Identify which cell holds the provided text, then report its (x, y) central coordinate. 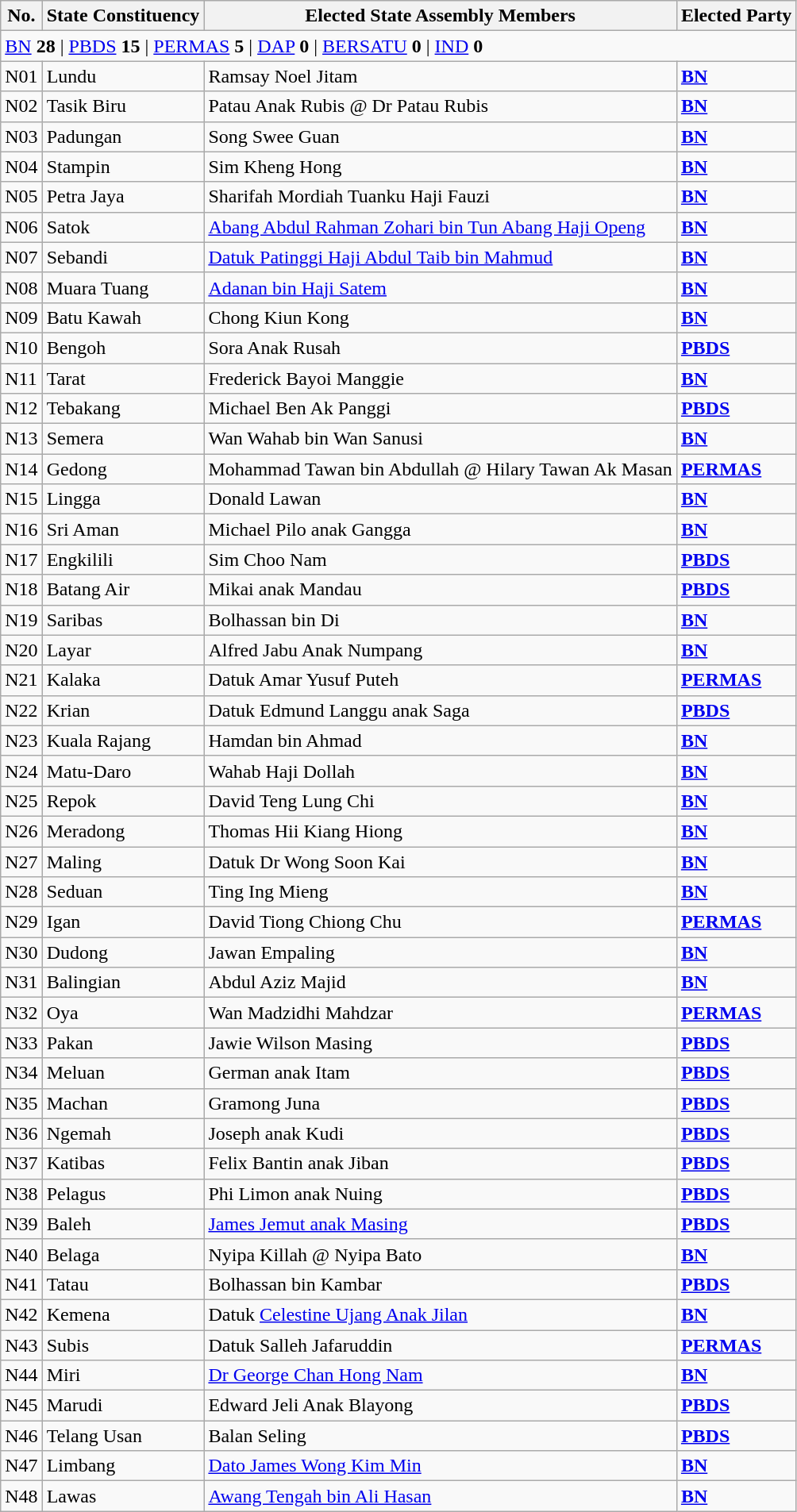
N45 (21, 1406)
N42 (21, 1314)
Frederick Bayoi Manggie (441, 379)
Sri Aman (123, 529)
Telang Usan (123, 1436)
N38 (21, 1194)
Tebakang (123, 409)
N13 (21, 439)
Awang Tengah bin Ali Hasan (441, 1496)
Balan Seling (441, 1436)
Mohammad Tawan bin Abdullah @ Hilary Tawan Ak Masan (441, 469)
N11 (21, 379)
N15 (21, 499)
Wan Madzidhi Mahdzar (441, 1013)
Krian (123, 710)
Batu Kawah (123, 317)
N16 (21, 529)
N06 (21, 227)
Petra Jaya (123, 197)
Datuk Amar Yusuf Puteh (441, 680)
Ting Ing Mieng (441, 892)
N43 (21, 1345)
Batang Air (123, 590)
Sebandi (123, 257)
N10 (21, 348)
Sim Kheng Hong (441, 167)
Maling (123, 861)
N28 (21, 892)
N18 (21, 590)
Engkilili (123, 560)
Nyipa Killah @ Nyipa Bato (441, 1254)
N08 (21, 287)
Chong Kiun Kong (441, 317)
Limbang (123, 1466)
Machan (123, 1103)
Lingga (123, 499)
N37 (21, 1164)
Oya (123, 1013)
N39 (21, 1224)
Datuk Celestine Ujang Anak Jilan (441, 1314)
Saribas (123, 620)
N34 (21, 1073)
Datuk Patinggi Haji Abdul Taib bin Mahmud (441, 257)
N36 (21, 1133)
Alfred Jabu Anak Numpang (441, 650)
Patau Anak Rubis @ Dr Patau Rubis (441, 106)
N21 (21, 680)
Sim Choo Nam (441, 560)
Sora Anak Rusah (441, 348)
Michael Ben Ak Panggi (441, 409)
N12 (21, 409)
Kuala Rajang (123, 741)
Datuk Edmund Langgu anak Saga (441, 710)
Pelagus (123, 1194)
Mikai anak Mandau (441, 590)
Felix Bantin anak Jiban (441, 1164)
N22 (21, 710)
N05 (21, 197)
Igan (123, 922)
German anak Itam (441, 1073)
Miri (123, 1375)
No. (21, 16)
Belaga (123, 1254)
Pakan (123, 1043)
N30 (21, 952)
Adanan bin Haji Satem (441, 287)
Dato James Wong Kim Min (441, 1466)
Matu-Daro (123, 771)
N32 (21, 1013)
Phi Limon anak Nuing (441, 1194)
Bengoh (123, 348)
Meluan (123, 1073)
N44 (21, 1375)
N14 (21, 469)
Meradong (123, 831)
N07 (21, 257)
N02 (21, 106)
Marudi (123, 1406)
Song Swee Guan (441, 137)
N01 (21, 76)
N19 (21, 620)
N20 (21, 650)
Bolhassan bin Di (441, 620)
Datuk Dr Wong Soon Kai (441, 861)
N35 (21, 1103)
Jawie Wilson Masing (441, 1043)
N31 (21, 983)
N47 (21, 1466)
N09 (21, 317)
Dudong (123, 952)
Abang Abdul Rahman Zohari bin Tun Abang Haji Openg (441, 227)
N29 (21, 922)
Kalaka (123, 680)
BN 28 | PBDS 15 | PERMAS 5 | DAP 0 | BERSATU 0 | IND 0 (398, 46)
Hamdan bin Ahmad (441, 741)
Gedong (123, 469)
Tatau (123, 1284)
N24 (21, 771)
Joseph anak Kudi (441, 1133)
Elected Party (736, 16)
Edward Jeli Anak Blayong (441, 1406)
N27 (21, 861)
Thomas Hii Kiang Hiong (441, 831)
Ramsay Noel Jitam (441, 76)
N17 (21, 560)
N26 (21, 831)
James Jemut anak Masing (441, 1224)
Wahab Haji Dollah (441, 771)
Seduan (123, 892)
David Teng Lung Chi (441, 801)
Baleh (123, 1224)
Donald Lawan (441, 499)
N48 (21, 1496)
Balingian (123, 983)
Subis (123, 1345)
Datuk Salleh Jafaruddin (441, 1345)
Padungan (123, 137)
Ngemah (123, 1133)
N41 (21, 1284)
State Constituency (123, 16)
N23 (21, 741)
N04 (21, 167)
Katibas (123, 1164)
Elected State Assembly Members (441, 16)
David Tiong Chiong Chu (441, 922)
N46 (21, 1436)
Lawas (123, 1496)
Tarat (123, 379)
Dr George Chan Hong Nam (441, 1375)
N25 (21, 801)
Layar (123, 650)
Michael Pilo anak Gangga (441, 529)
Stampin (123, 167)
Semera (123, 439)
Muara Tuang (123, 287)
Kemena (123, 1314)
N33 (21, 1043)
Repok (123, 801)
Abdul Aziz Majid (441, 983)
Wan Wahab bin Wan Sanusi (441, 439)
Gramong Juna (441, 1103)
N40 (21, 1254)
Tasik Biru (123, 106)
Bolhassan bin Kambar (441, 1284)
Satok (123, 227)
Jawan Empaling (441, 952)
Sharifah Mordiah Tuanku Haji Fauzi (441, 197)
Lundu (123, 76)
N03 (21, 137)
